Determine the [X, Y] coordinate at the center of the cell enclosing the given text.  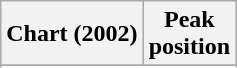
Chart (2002) [72, 34]
Peak position [189, 34]
